Pinpoint the cell where the given text exists, returning its (X, Y) midpoint coordinate. 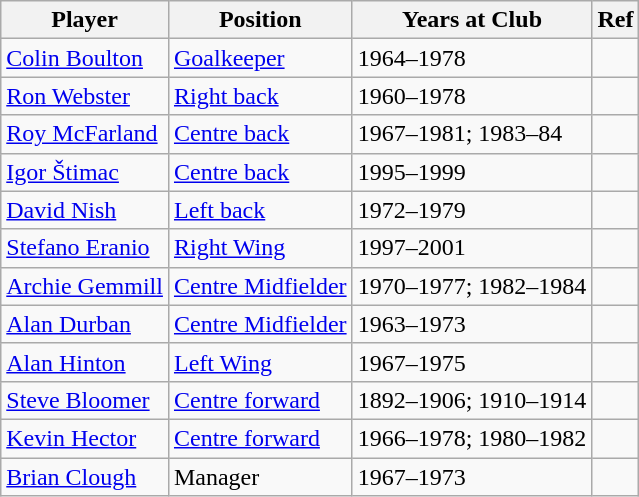
Left back (260, 210)
1997–2001 (472, 248)
Right Wing (260, 248)
1967–1973 (472, 477)
Ref (616, 20)
Years at Club (472, 20)
Right back (260, 96)
1967–1975 (472, 362)
1964–1978 (472, 58)
Igor Štimac (85, 172)
David Nish (85, 210)
Archie Gemmill (85, 286)
Colin Boulton (85, 58)
Player (85, 20)
1960–1978 (472, 96)
Roy McFarland (85, 134)
Steve Bloomer (85, 400)
Kevin Hector (85, 438)
1966–1978; 1980–1982 (472, 438)
1963–1973 (472, 324)
Position (260, 20)
1892–1906; 1910–1914 (472, 400)
Goalkeeper (260, 58)
Manager (260, 477)
Alan Hinton (85, 362)
Alan Durban (85, 324)
Brian Clough (85, 477)
1967–1981; 1983–84 (472, 134)
1995–1999 (472, 172)
Left Wing (260, 362)
Ron Webster (85, 96)
Stefano Eranio (85, 248)
1970–1977; 1982–1984 (472, 286)
1972–1979 (472, 210)
